Find where the given text appears and provide that cell's center as (x, y) coordinate. 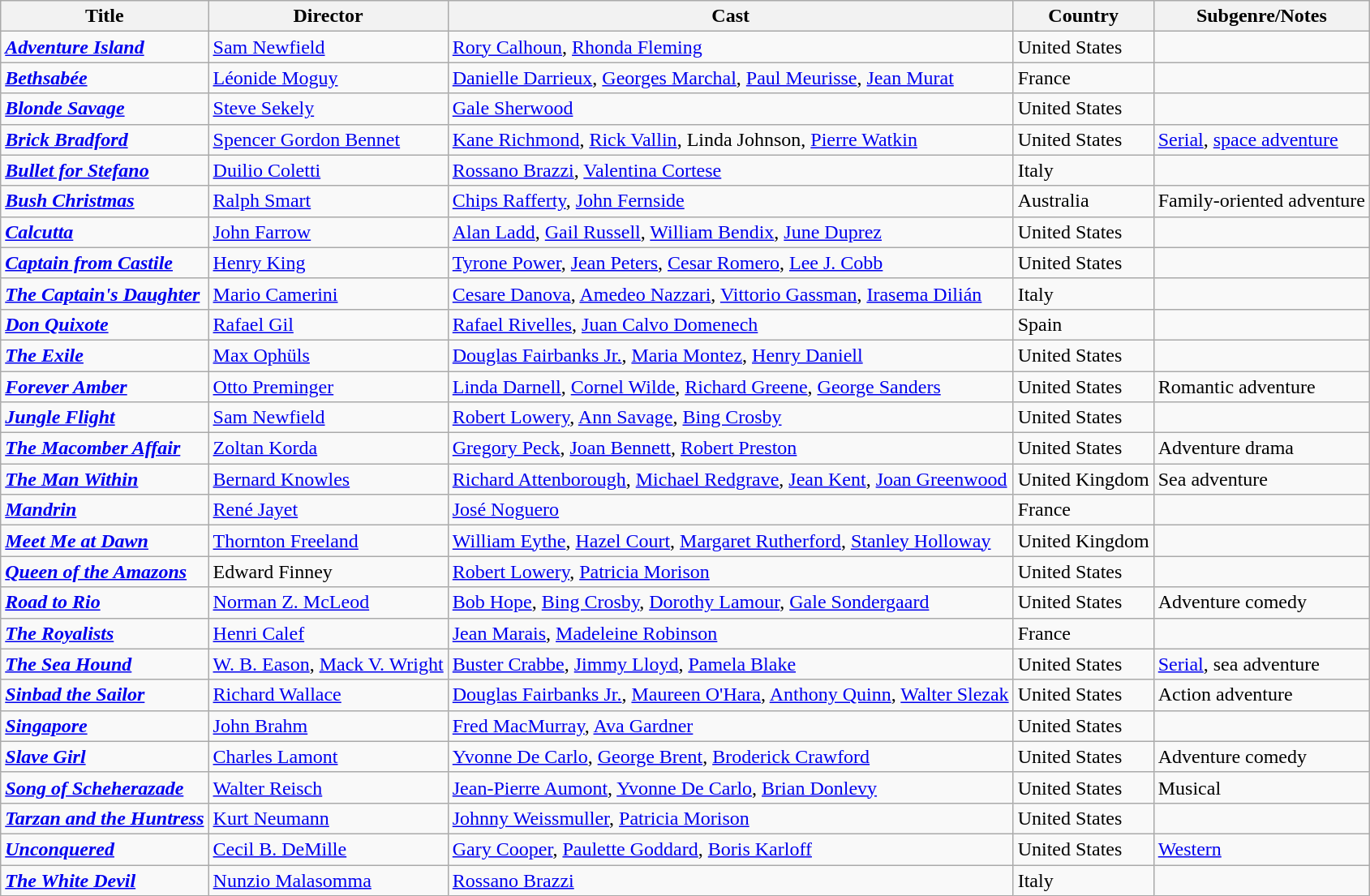
Serial, space adventure (1261, 139)
Action adventure (1261, 695)
Subgenre/Notes (1261, 16)
Romantic adventure (1261, 387)
Ralph Smart (328, 201)
Danielle Darrieux, Georges Marchal, Paul Meurisse, Jean Murat (730, 78)
Jean Marais, Madeleine Robinson (730, 633)
Jean-Pierre Aumont, Yvonne De Carlo, Brian Donlevy (730, 787)
Duilio Coletti (328, 170)
The White Devil (105, 880)
Bullet for Stefano (105, 170)
Charles Lamont (328, 757)
Yvonne De Carlo, George Brent, Broderick Crawford (730, 757)
Bob Hope, Bing Crosby, Dorothy Lamour, Gale Sondergaard (730, 602)
The Man Within (105, 479)
Steve Sekely (328, 109)
Gregory Peck, Joan Bennett, Robert Preston (730, 448)
Gary Cooper, Paulette Goddard, Boris Karloff (730, 849)
Director (328, 16)
Sinbad the Sailor (105, 695)
Richard Wallace (328, 695)
Mario Camerini (328, 294)
Adventure drama (1261, 448)
The Royalists (105, 633)
Norman Z. McLeod (328, 602)
Tyrone Power, Jean Peters, Cesar Romero, Lee J. Cobb (730, 263)
W. B. Eason, Mack V. Wright (328, 664)
The Macomber Affair (105, 448)
Nunzio Malasomma (328, 880)
Kurt Neumann (328, 818)
Slave Girl (105, 757)
Robert Lowery, Ann Savage, Bing Crosby (730, 418)
Bernard Knowles (328, 479)
Thornton Freeland (328, 541)
Buster Crabbe, Jimmy Lloyd, Pamela Blake (730, 664)
Bethsabée (105, 78)
William Eythe, Hazel Court, Margaret Rutherford, Stanley Holloway (730, 541)
The Captain's Daughter (105, 294)
Australia (1084, 201)
Bush Christmas (105, 201)
Sea adventure (1261, 479)
René Jayet (328, 510)
Robert Lowery, Patricia Morison (730, 572)
Captain from Castile (105, 263)
Kane Richmond, Rick Vallin, Linda Johnson, Pierre Watkin (730, 139)
Tarzan and the Huntress (105, 818)
Richard Attenborough, Michael Redgrave, Jean Kent, Joan Greenwood (730, 479)
Meet Me at Dawn (105, 541)
Rafael Gil (328, 324)
Edward Finney (328, 572)
Cesare Danova, Amedeo Nazzari, Vittorio Gassman, Irasema Dilián (730, 294)
Rory Calhoun, Rhonda Fleming (730, 47)
Douglas Fairbanks Jr., Maria Montez, Henry Daniell (730, 355)
Zoltan Korda (328, 448)
The Exile (105, 355)
Blonde Savage (105, 109)
Henry King (328, 263)
Henri Calef (328, 633)
Family-oriented adventure (1261, 201)
Singapore (105, 726)
Mandrin (105, 510)
Western (1261, 849)
Léonide Moguy (328, 78)
Cast (730, 16)
Calcutta (105, 232)
Forever Amber (105, 387)
Douglas Fairbanks Jr., Maureen O'Hara, Anthony Quinn, Walter Slezak (730, 695)
John Farrow (328, 232)
Gale Sherwood (730, 109)
Title (105, 16)
Rafael Rivelles, Juan Calvo Domenech (730, 324)
Queen of the Amazons (105, 572)
Jungle Flight (105, 418)
Don Quixote (105, 324)
The Sea Hound (105, 664)
Musical (1261, 787)
Walter Reisch (328, 787)
Spencer Gordon Bennet (328, 139)
John Brahm (328, 726)
Rossano Brazzi, Valentina Cortese (730, 170)
Road to Rio (105, 602)
Unconquered (105, 849)
Country (1084, 16)
Adventure Island (105, 47)
Brick Bradford (105, 139)
Cecil B. DeMille (328, 849)
Serial, sea adventure (1261, 664)
José Noguero (730, 510)
Linda Darnell, Cornel Wilde, Richard Greene, George Sanders (730, 387)
Chips Rafferty, John Fernside (730, 201)
Johnny Weissmuller, Patricia Morison (730, 818)
Otto Preminger (328, 387)
Fred MacMurray, Ava Gardner (730, 726)
Max Ophüls (328, 355)
Spain (1084, 324)
Song of Scheherazade (105, 787)
Alan Ladd, Gail Russell, William Bendix, June Duprez (730, 232)
Rossano Brazzi (730, 880)
